Extract the [x, y] coordinate from the center of the cell holding the provided text.  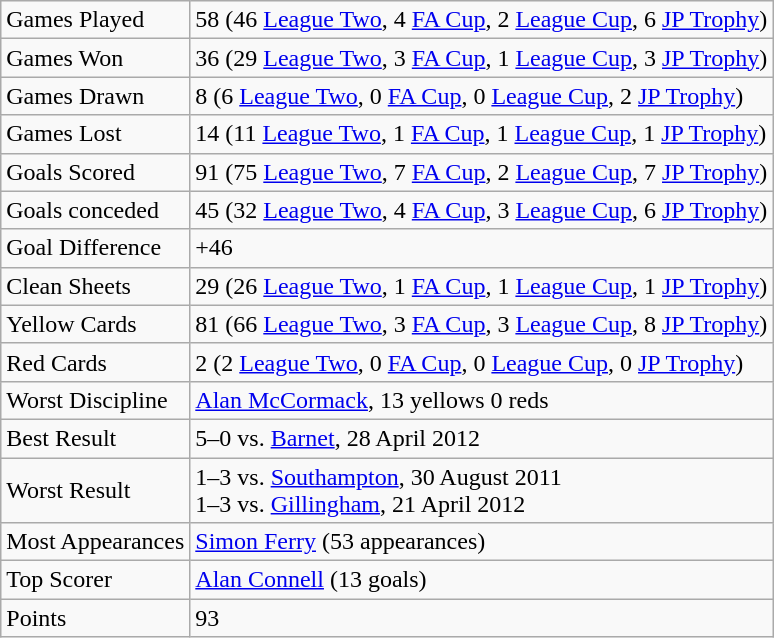
+46 [482, 248]
1–3 vs. Southampton, 30 August 20111–3 vs. Gillingham, 21 April 2012 [482, 490]
5–0 vs. Barnet, 28 April 2012 [482, 438]
Goals Scored [96, 172]
Simon Ferry (53 appearances) [482, 542]
Worst Discipline [96, 400]
93 [482, 618]
Best Result [96, 438]
Games Played [96, 20]
Most Appearances [96, 542]
14 (11 League Two, 1 FA Cup, 1 League Cup, 1 JP Trophy) [482, 134]
8 (6 League Two, 0 FA Cup, 0 League Cup, 2 JP Trophy) [482, 96]
Red Cards [96, 362]
Goals conceded [96, 210]
Games Lost [96, 134]
Alan Connell (13 goals) [482, 580]
81 (66 League Two, 3 FA Cup, 3 League Cup, 8 JP Trophy) [482, 324]
Clean Sheets [96, 286]
91 (75 League Two, 7 FA Cup, 2 League Cup, 7 JP Trophy) [482, 172]
Games Won [96, 58]
Alan McCormack, 13 yellows 0 reds [482, 400]
Worst Result [96, 490]
45 (32 League Two, 4 FA Cup, 3 League Cup, 6 JP Trophy) [482, 210]
2 (2 League Two, 0 FA Cup, 0 League Cup, 0 JP Trophy) [482, 362]
29 (26 League Two, 1 FA Cup, 1 League Cup, 1 JP Trophy) [482, 286]
Top Scorer [96, 580]
58 (46 League Two, 4 FA Cup, 2 League Cup, 6 JP Trophy) [482, 20]
36 (29 League Two, 3 FA Cup, 1 League Cup, 3 JP Trophy) [482, 58]
Goal Difference [96, 248]
Points [96, 618]
Games Drawn [96, 96]
Yellow Cards [96, 324]
